Identify which cell holds the provided text, then report its [x, y] central coordinate. 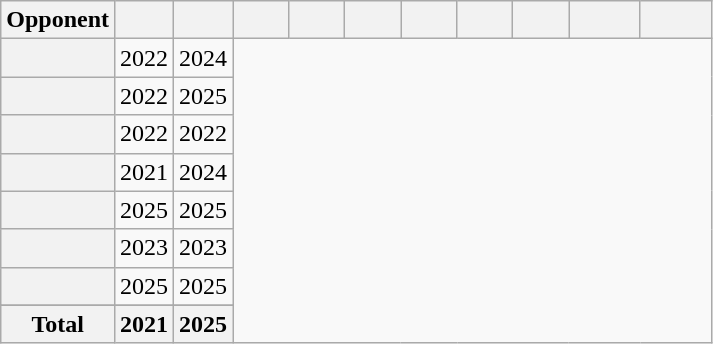
Total [58, 324]
Opponent [58, 20]
